From the cell containing the given text, extract its center point as (x, y) coordinate. 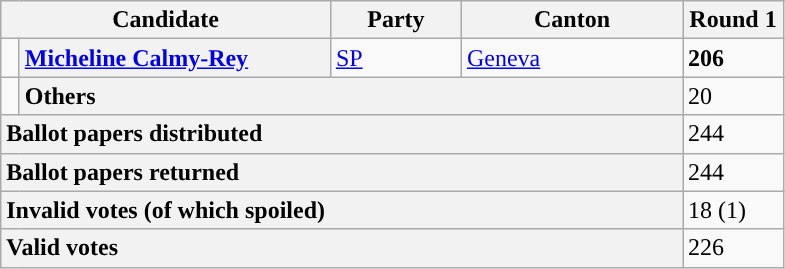
20 (732, 96)
Valid votes (342, 248)
Party (396, 20)
Others (350, 96)
18 (1) (732, 210)
Micheline Calmy-Rey (174, 58)
226 (732, 248)
Round 1 (732, 20)
Candidate (166, 20)
Ballot papers distributed (342, 134)
206 (732, 58)
Invalid votes (of which spoiled) (342, 210)
Ballot papers returned (342, 172)
Canton (572, 20)
SP (396, 58)
Geneva (572, 58)
